Scan for the cell matching the given text and deliver its [X, Y] coordinate at center. 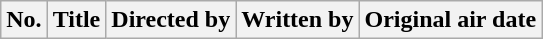
Directed by [171, 20]
No. [24, 20]
Title [76, 20]
Written by [298, 20]
Original air date [450, 20]
